Return the (X, Y) coordinate for the center point of the cell that contains the specified text.  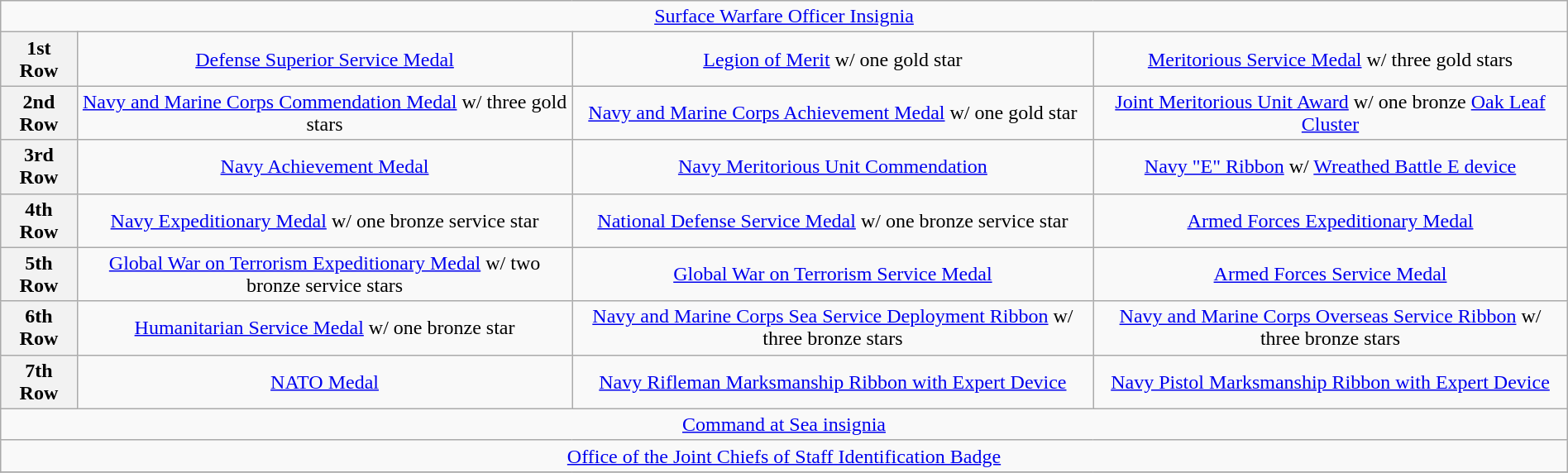
5th Row (39, 275)
National Defense Service Medal w/ one bronze service star (833, 220)
Global War on Terrorism Service Medal (833, 275)
Office of the Joint Chiefs of Staff Identification Badge (784, 456)
Command at Sea insignia (784, 424)
4th Row (39, 220)
Global War on Terrorism Expeditionary Medal w/ two bronze service stars (324, 275)
Navy Achievement Medal (324, 167)
Navy Pistol Marksmanship Ribbon with Expert Device (1330, 382)
Navy Expeditionary Medal w/ one bronze service star (324, 220)
Legion of Merit w/ one gold star (833, 60)
Navy and Marine Corps Overseas Service Ribbon w/ three bronze stars (1330, 327)
6th Row (39, 327)
Navy and Marine Corps Achievement Medal w/ one gold star (833, 112)
Defense Superior Service Medal (324, 60)
Navy and Marine Corps Commendation Medal w/ three gold stars (324, 112)
Navy Meritorious Unit Commendation (833, 167)
Humanitarian Service Medal w/ one bronze star (324, 327)
Armed Forces Service Medal (1330, 275)
Meritorious Service Medal w/ three gold stars (1330, 60)
NATO Medal (324, 382)
3rd Row (39, 167)
Navy "E" Ribbon w/ Wreathed Battle E device (1330, 167)
Joint Meritorious Unit Award w/ one bronze Oak Leaf Cluster (1330, 112)
2nd Row (39, 112)
Navy and Marine Corps Sea Service Deployment Ribbon w/ three bronze stars (833, 327)
7th Row (39, 382)
Surface Warfare Officer Insignia (784, 17)
Navy Rifleman Marksmanship Ribbon with Expert Device (833, 382)
Armed Forces Expeditionary Medal (1330, 220)
1st Row (39, 60)
